Locate the cell with the specified text and output its (x, y) center coordinate. 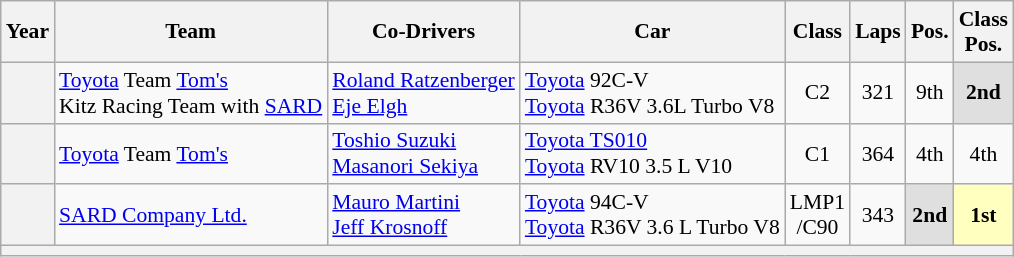
Toyota Team Tom's Kitz Racing Team with SARD (190, 92)
Pos. (930, 32)
364 (878, 154)
C1 (818, 154)
343 (878, 216)
Laps (878, 32)
Year (28, 32)
Roland Ratzenberger Eje Elgh (424, 92)
ClassPos. (984, 32)
Class (818, 32)
SARD Company Ltd. (190, 216)
Team (190, 32)
Mauro Martini Jeff Krosnoff (424, 216)
Toyota TS010Toyota RV10 3.5 L V10 (652, 154)
LMP1/C90 (818, 216)
Toshio Suzuki Masanori Sekiya (424, 154)
Toyota 94C-VToyota R36V 3.6 L Turbo V8 (652, 216)
321 (878, 92)
Toyota 92C-VToyota R36V 3.6L Turbo V8 (652, 92)
Toyota Team Tom's (190, 154)
C2 (818, 92)
Car (652, 32)
9th (930, 92)
Co-Drivers (424, 32)
1st (984, 216)
